Locate the cell with the specified text and output its [X, Y] center coordinate. 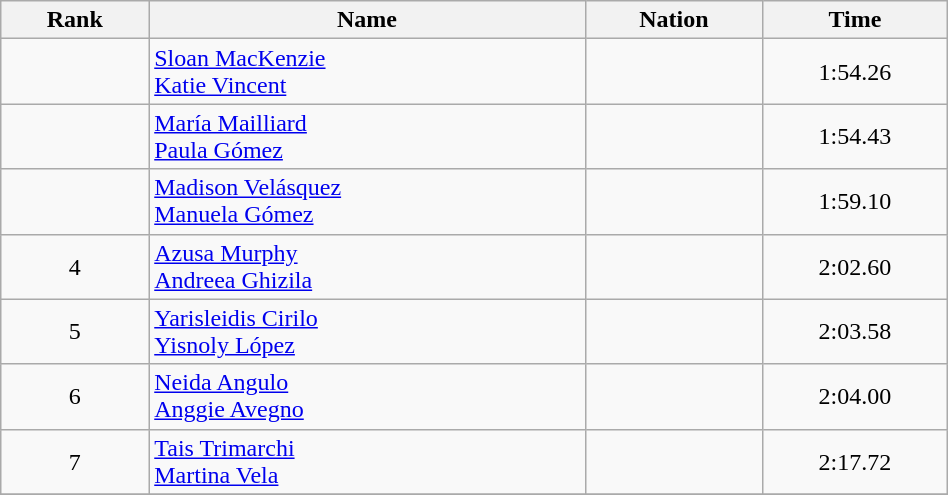
1:54.43 [856, 136]
2:02.60 [856, 266]
Yarisleidis CiriloYisnoly López [367, 332]
2:17.72 [856, 462]
Rank [75, 20]
Azusa MurphyAndreea Ghizila [367, 266]
2:04.00 [856, 396]
Tais TrimarchiMartina Vela [367, 462]
4 [75, 266]
6 [75, 396]
1:59.10 [856, 202]
Sloan MacKenzieKatie Vincent [367, 72]
Madison VelásquezManuela Gómez [367, 202]
Nation [674, 20]
Name [367, 20]
Neida AnguloAnggie Avegno [367, 396]
5 [75, 332]
Time [856, 20]
2:03.58 [856, 332]
María MailliardPaula Gómez [367, 136]
1:54.26 [856, 72]
7 [75, 462]
